Capture the cell that displays the provided text and extract its [x, y] central coordinate. 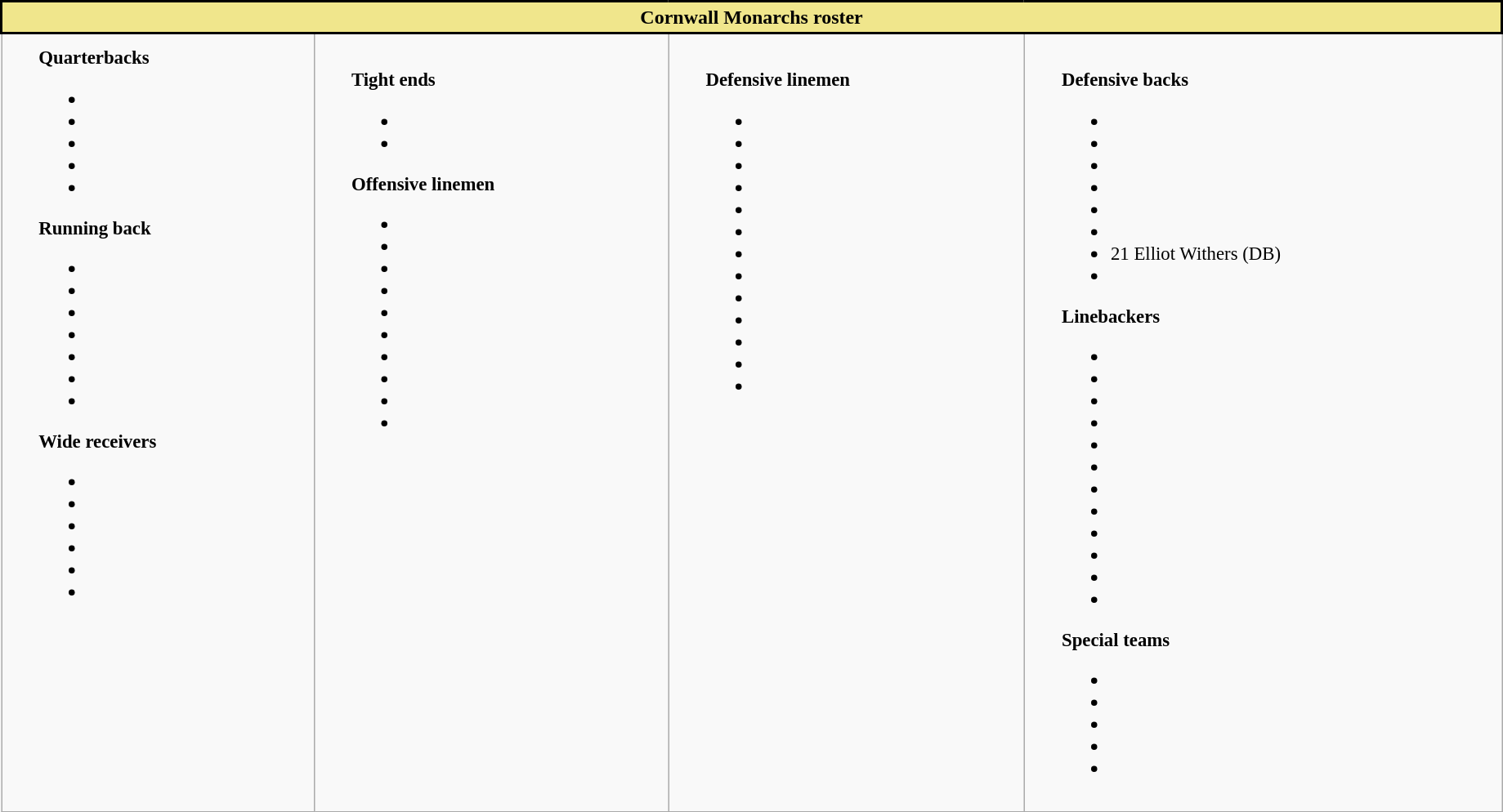
Cornwall Monarchs roster [752, 18]
Defensive linemen [847, 422]
Tight endsOffensive linemen [490, 422]
Defensive backs21 Elliot Withers (DB)LinebackersSpecial teams [1263, 422]
QuarterbacksRunning backWide receivers [159, 422]
